Pinpoint the cell where the given text exists, returning its (x, y) midpoint coordinate. 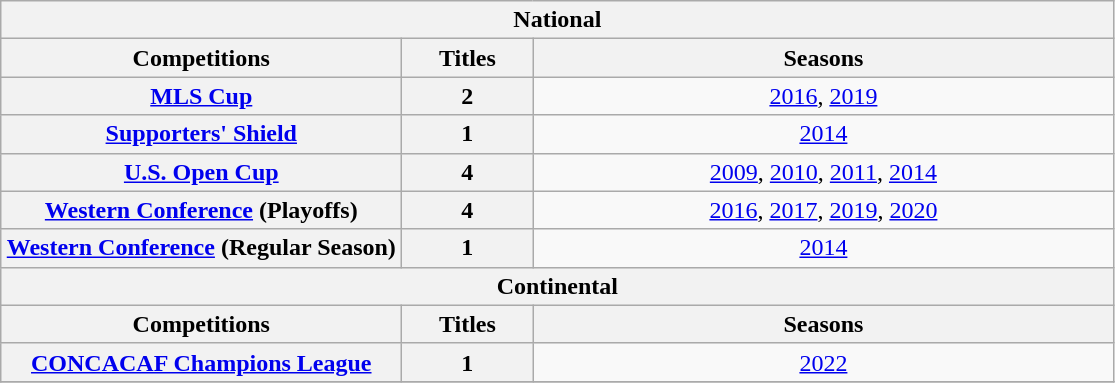
Continental (558, 286)
CONCACAF Champions League (202, 362)
National (558, 20)
2009, 2010, 2011, 2014 (824, 172)
2 (468, 96)
Western Conference (Regular Season) (202, 248)
2022 (824, 362)
U.S. Open Cup (202, 172)
Supporters' Shield (202, 134)
MLS Cup (202, 96)
Western Conference (Playoffs) (202, 210)
2016, 2019 (824, 96)
2016, 2017, 2019, 2020 (824, 210)
